Return [X, Y] of the center of cell containing provided text 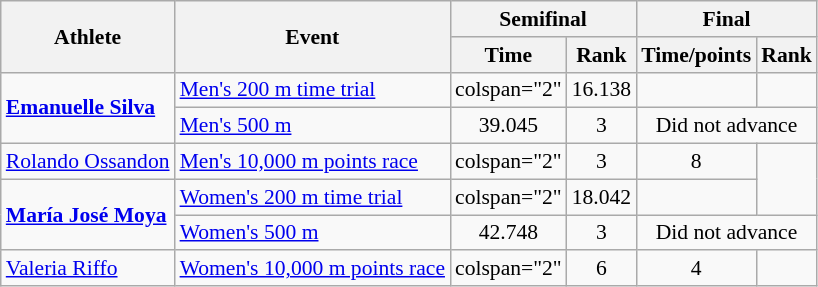
Women's 500 m [312, 233]
Event [312, 36]
4 [696, 269]
16.138 [602, 90]
Athlete [88, 36]
María José Moya [88, 214]
Time [508, 55]
6 [602, 269]
42.748 [508, 233]
Final [726, 19]
Men's 10,000 m points race [312, 162]
8 [696, 162]
Men's 500 m [312, 126]
Emanuelle Silva [88, 108]
Rolando Ossandon [88, 162]
Valeria Riffo [88, 269]
Semifinal [543, 19]
18.042 [602, 197]
Men's 200 m time trial [312, 90]
Women's 10,000 m points race [312, 269]
Time/points [696, 55]
Women's 200 m time trial [312, 197]
39.045 [508, 126]
